Return the (x, y) coordinate for the center point of the cell that contains the specified text.  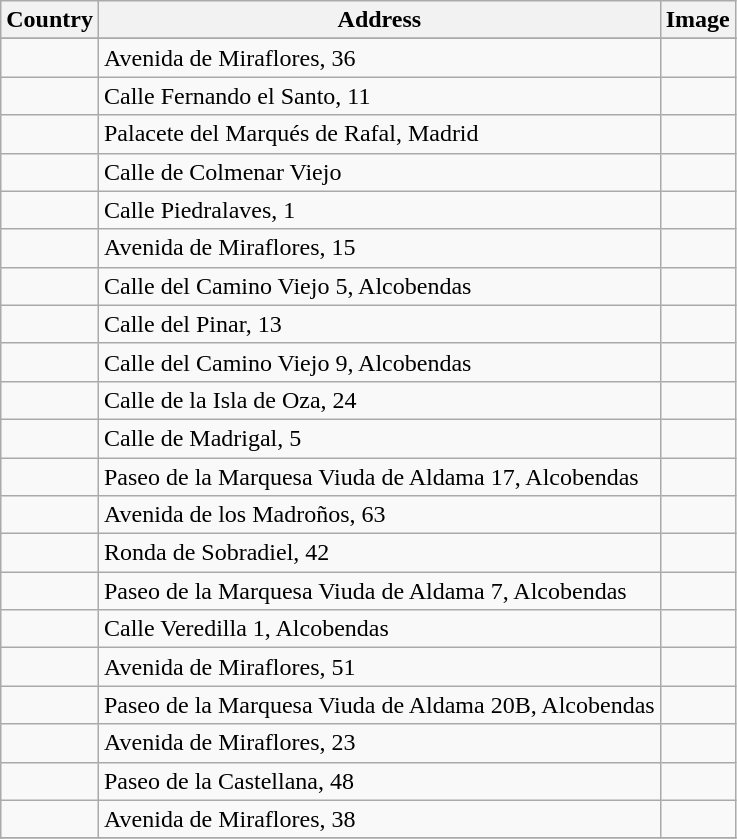
Calle Veredilla 1, Alcobendas (379, 629)
Ronda de Sobradiel, 42 (379, 553)
Paseo de la Marquesa Viuda de Aldama 7, Alcobendas (379, 591)
Avenida de Miraflores, 51 (379, 667)
Address (379, 20)
Country (50, 20)
Calle del Camino Viejo 5, Alcobendas (379, 286)
Palacete del Marqués de Rafal, Madrid (379, 134)
Avenida de Miraflores, 15 (379, 248)
Image (698, 20)
Avenida de Miraflores, 38 (379, 819)
Paseo de la Castellana, 48 (379, 781)
Calle del Pinar, 13 (379, 324)
Calle de la Isla de Oza, 24 (379, 400)
Avenida de los Madroños, 63 (379, 515)
Calle Fernando el Santo, 11 (379, 96)
Paseo de la Marquesa Viuda de Aldama 20B, Alcobendas (379, 705)
Calle Piedralaves, 1 (379, 210)
Avenida de Miraflores, 36 (379, 58)
Calle de Madrigal, 5 (379, 438)
Paseo de la Marquesa Viuda de Aldama 17, Alcobendas (379, 477)
Avenida de Miraflores, 23 (379, 743)
Calle de Colmenar Viejo (379, 172)
Calle del Camino Viejo 9, Alcobendas (379, 362)
